Search for the cell housing the specified text and yield its (x, y) center coordinate. 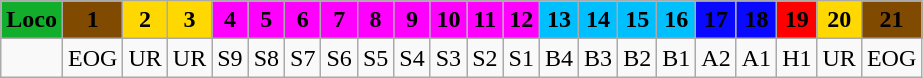
15 (638, 20)
S3 (448, 58)
H1 (797, 58)
S5 (375, 58)
B1 (676, 58)
4 (230, 20)
B4 (560, 58)
14 (598, 20)
S8 (266, 58)
12 (521, 20)
5 (266, 20)
7 (339, 20)
11 (485, 20)
20 (839, 20)
B3 (598, 58)
3 (189, 20)
16 (676, 20)
17 (716, 20)
21 (891, 20)
1 (92, 20)
S1 (521, 58)
A1 (756, 58)
S6 (339, 58)
A2 (716, 58)
S4 (412, 58)
8 (375, 20)
S7 (303, 58)
S2 (485, 58)
6 (303, 20)
18 (756, 20)
Loco (32, 20)
9 (412, 20)
S9 (230, 58)
2 (145, 20)
13 (560, 20)
10 (448, 20)
19 (797, 20)
B2 (638, 58)
